Provide the (X, Y) coordinate of the cell's center where the given text is located.  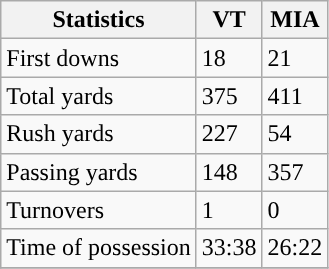
18 (229, 58)
54 (295, 134)
227 (229, 134)
Total yards (99, 96)
21 (295, 58)
Turnovers (99, 210)
Rush yards (99, 134)
411 (295, 96)
1 (229, 210)
33:38 (229, 248)
VT (229, 20)
148 (229, 172)
First downs (99, 58)
357 (295, 172)
26:22 (295, 248)
Statistics (99, 20)
MIA (295, 20)
Passing yards (99, 172)
375 (229, 96)
0 (295, 210)
Time of possession (99, 248)
